Determine the (x, y) coordinate at the center of the cell enclosing the given text.  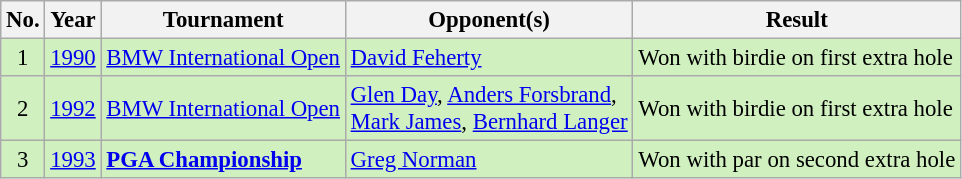
David Feherty (489, 58)
Greg Norman (489, 160)
1993 (73, 160)
Opponent(s) (489, 20)
1 (23, 58)
Tournament (223, 20)
Glen Day, Anders Forsbrand, Mark James, Bernhard Langer (489, 108)
1992 (73, 108)
3 (23, 160)
No. (23, 20)
Won with par on second extra hole (797, 160)
1990 (73, 58)
PGA Championship (223, 160)
Result (797, 20)
Year (73, 20)
2 (23, 108)
